Return the (X, Y) coordinate for the center point of the cell that contains the specified text.  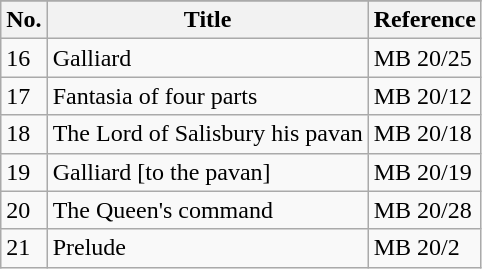
MB 20/12 (424, 96)
16 (24, 58)
No. (24, 20)
Galliard [to the pavan] (208, 172)
MB 20/2 (424, 248)
19 (24, 172)
20 (24, 210)
Reference (424, 20)
Title (208, 20)
MB 20/25 (424, 58)
18 (24, 134)
The Queen's command (208, 210)
17 (24, 96)
21 (24, 248)
The Lord of Salisbury his pavan (208, 134)
Galliard (208, 58)
Fantasia of four parts (208, 96)
MB 20/19 (424, 172)
Prelude (208, 248)
MB 20/28 (424, 210)
MB 20/18 (424, 134)
